For the text-containing cell, return its midpoint in (x, y) coordinate format. 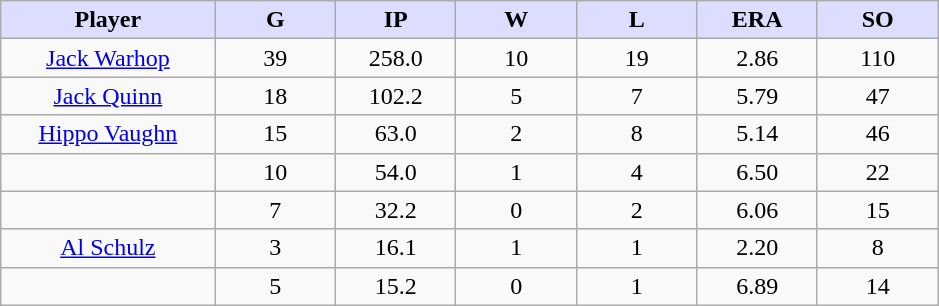
6.89 (757, 286)
18 (275, 96)
54.0 (395, 172)
SO (878, 20)
63.0 (395, 134)
16.1 (395, 248)
3 (275, 248)
14 (878, 286)
19 (636, 58)
2.20 (757, 248)
W (516, 20)
110 (878, 58)
47 (878, 96)
32.2 (395, 210)
258.0 (395, 58)
5.79 (757, 96)
5.14 (757, 134)
15.2 (395, 286)
2.86 (757, 58)
ERA (757, 20)
39 (275, 58)
6.50 (757, 172)
Jack Quinn (108, 96)
IP (395, 20)
102.2 (395, 96)
Jack Warhop (108, 58)
22 (878, 172)
6.06 (757, 210)
Al Schulz (108, 248)
G (275, 20)
Hippo Vaughn (108, 134)
Player (108, 20)
46 (878, 134)
L (636, 20)
4 (636, 172)
